Return [X, Y] of the center of cell containing provided text 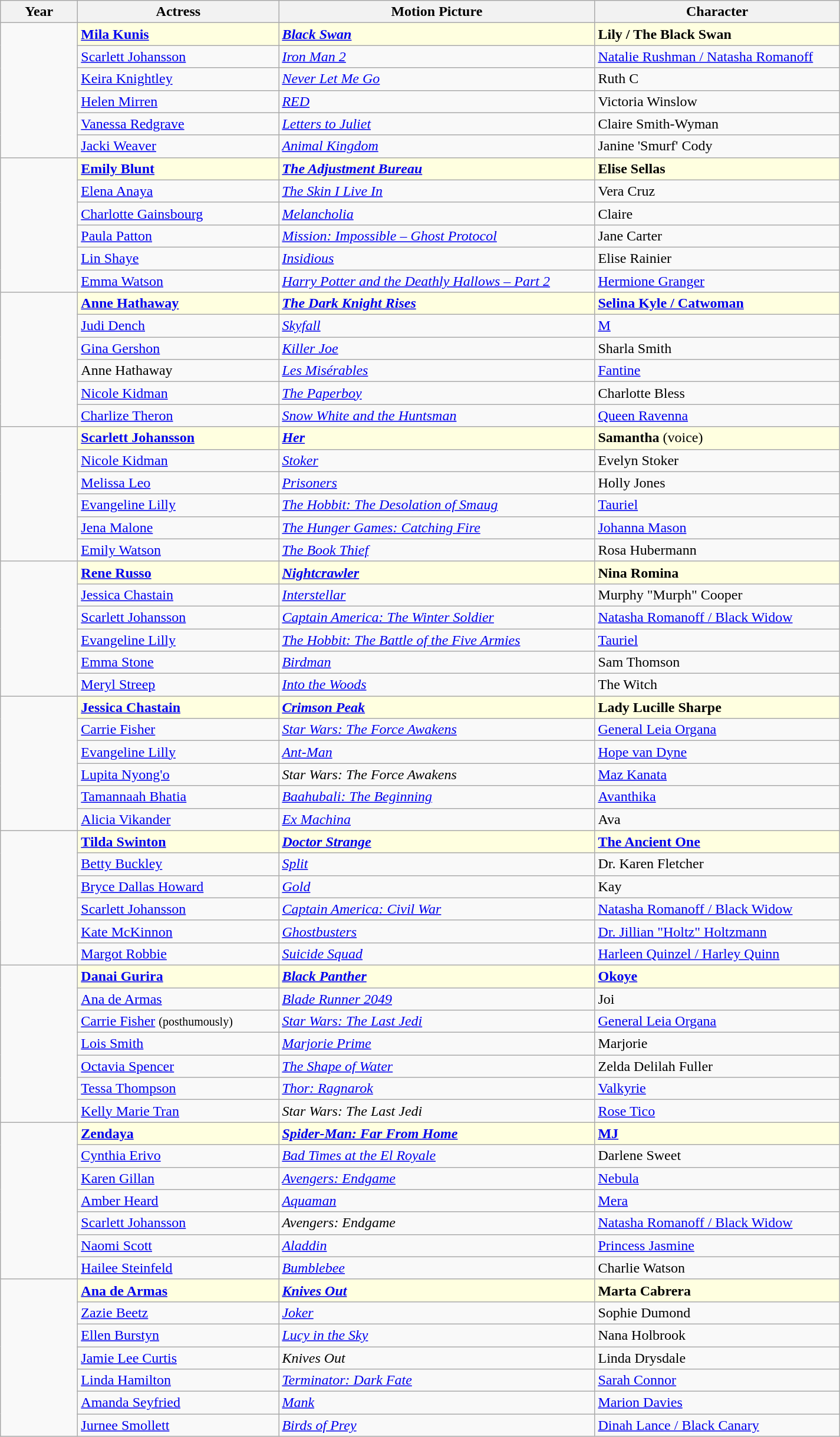
Queen Ravenna [717, 416]
Sarah Connor [717, 1380]
Spider-Man: Far From Home [437, 1133]
Amanda Seyfried [178, 1403]
Claire [717, 213]
The Skin I Live In [437, 191]
Victoria Winslow [717, 101]
Mera [717, 1201]
Jena Malone [178, 528]
Darlene Sweet [717, 1156]
Doctor Strange [437, 842]
M [717, 326]
Holly Jones [717, 483]
Nina Romina [717, 572]
Prisoners [437, 483]
The Shape of Water [437, 1066]
Motion Picture [437, 12]
Alicia Vikander [178, 819]
Naomi Scott [178, 1245]
Snow White and the Huntsman [437, 416]
Skyfall [437, 326]
Samantha (voice) [717, 438]
Ant-Man [437, 752]
Lois Smith [178, 1044]
Lupita Nyong'o [178, 774]
The Hunger Games: Catching Fire [437, 528]
Selina Kyle / Catwoman [717, 304]
RED [437, 101]
Ex Machina [437, 819]
Melissa Leo [178, 483]
Animal Kingdom [437, 146]
Vanessa Redgrave [178, 124]
Lady Lucille Sharpe [717, 707]
Avanthika [717, 797]
Princess Jasmine [717, 1245]
Emily Watson [178, 550]
MJ [717, 1133]
The Adjustment Bureau [437, 169]
Zendaya [178, 1133]
Black Panther [437, 976]
Sharla Smith [717, 348]
Harleen Quinzel / Harley Quinn [717, 954]
Hope van Dyne [717, 752]
Mila Kunis [178, 34]
Nebula [717, 1178]
Marion Davies [717, 1403]
Jacki Weaver [178, 146]
Kate McKinnon [178, 931]
Gina Gershon [178, 348]
Johanna Mason [717, 528]
Les Misérables [437, 371]
Interstellar [437, 595]
Hermione Granger [717, 281]
Helen Mirren [178, 101]
Carrie Fisher (posthumously) [178, 1021]
Rosa Hubermann [717, 550]
Judi Dench [178, 326]
Aquaman [437, 1201]
Charlotte Gainsbourg [178, 213]
Black Swan [437, 34]
Gold [437, 886]
The Witch [717, 685]
Emma Watson [178, 281]
Sam Thomson [717, 663]
Into the Woods [437, 685]
Marjorie Prime [437, 1044]
Thor: Ragnarok [437, 1089]
Harry Potter and the Deathly Hallows – Part 2 [437, 281]
Character [717, 12]
The Dark Knight Rises [437, 304]
Claire Smith-Wyman [717, 124]
Murphy "Murph" Cooper [717, 595]
Betty Buckley [178, 864]
Linda Drysdale [717, 1357]
Joi [717, 999]
Lin Shaye [178, 258]
Birdman [437, 663]
Tessa Thompson [178, 1089]
Carrie Fisher [178, 730]
Ava [717, 819]
Bumblebee [437, 1268]
Bryce Dallas Howard [178, 886]
Letters to Juliet [437, 124]
Vera Cruz [717, 191]
Stoker [437, 460]
Mission: Impossible – Ghost Protocol [437, 236]
Okoye [717, 976]
Jamie Lee Curtis [178, 1357]
Octavia Spencer [178, 1066]
Lily / The Black Swan [717, 34]
Hailee Steinfeld [178, 1268]
Mank [437, 1403]
Zazie Beetz [178, 1313]
Karen Gillan [178, 1178]
Blade Runner 2049 [437, 999]
Danai Gurira [178, 976]
Dr. Jillian "Holtz" Holtzmann [717, 931]
Killer Joe [437, 348]
Elise Sellas [717, 169]
Captain America: The Winter Soldier [437, 617]
Marta Cabrera [717, 1290]
Sophie Dumond [717, 1313]
Baahubali: The Beginning [437, 797]
Birds of Prey [437, 1425]
Her [437, 438]
Meryl Streep [178, 685]
Dr. Karen Fletcher [717, 864]
Terminator: Dark Fate [437, 1380]
Rene Russo [178, 572]
Rose Tico [717, 1111]
Captain America: Civil War [437, 909]
The Ancient One [717, 842]
Joker [437, 1313]
Margot Robbie [178, 954]
Kay [717, 886]
Ellen Burstyn [178, 1335]
Valkyrie [717, 1089]
Lucy in the Sky [437, 1335]
Insidious [437, 258]
Melancholia [437, 213]
Actress [178, 12]
Marjorie [717, 1044]
Emma Stone [178, 663]
Jurnee Smollett [178, 1425]
Never Let Me Go [437, 79]
Nightcrawler [437, 572]
Elena Anaya [178, 191]
Tilda Swinton [178, 842]
Bad Times at the El Royale [437, 1156]
Elise Rainier [717, 258]
The Hobbit: The Desolation of Smaug [437, 505]
Emily Blunt [178, 169]
Maz Kanata [717, 774]
Zelda Delilah Fuller [717, 1066]
Iron Man 2 [437, 57]
Cynthia Erivo [178, 1156]
Charlize Theron [178, 416]
Tamannaah Bhatia [178, 797]
Linda Hamilton [178, 1380]
Ghostbusters [437, 931]
Charlie Watson [717, 1268]
Charlotte Bless [717, 393]
Year [39, 12]
Fantine [717, 371]
Keira Knightley [178, 79]
Ruth C [717, 79]
Split [437, 864]
Suicide Squad [437, 954]
Amber Heard [178, 1201]
The Book Thief [437, 550]
Natalie Rushman / Natasha Romanoff [717, 57]
Kelly Marie Tran [178, 1111]
The Paperboy [437, 393]
Aladdin [437, 1245]
Dinah Lance / Black Canary [717, 1425]
The Hobbit: The Battle of the Five Armies [437, 640]
Nana Holbrook [717, 1335]
Crimson Peak [437, 707]
Paula Patton [178, 236]
Janine 'Smurf' Cody [717, 146]
Jane Carter [717, 236]
Evelyn Stoker [717, 460]
